Pinpoint the cell where the given text exists, returning its [X, Y] midpoint coordinate. 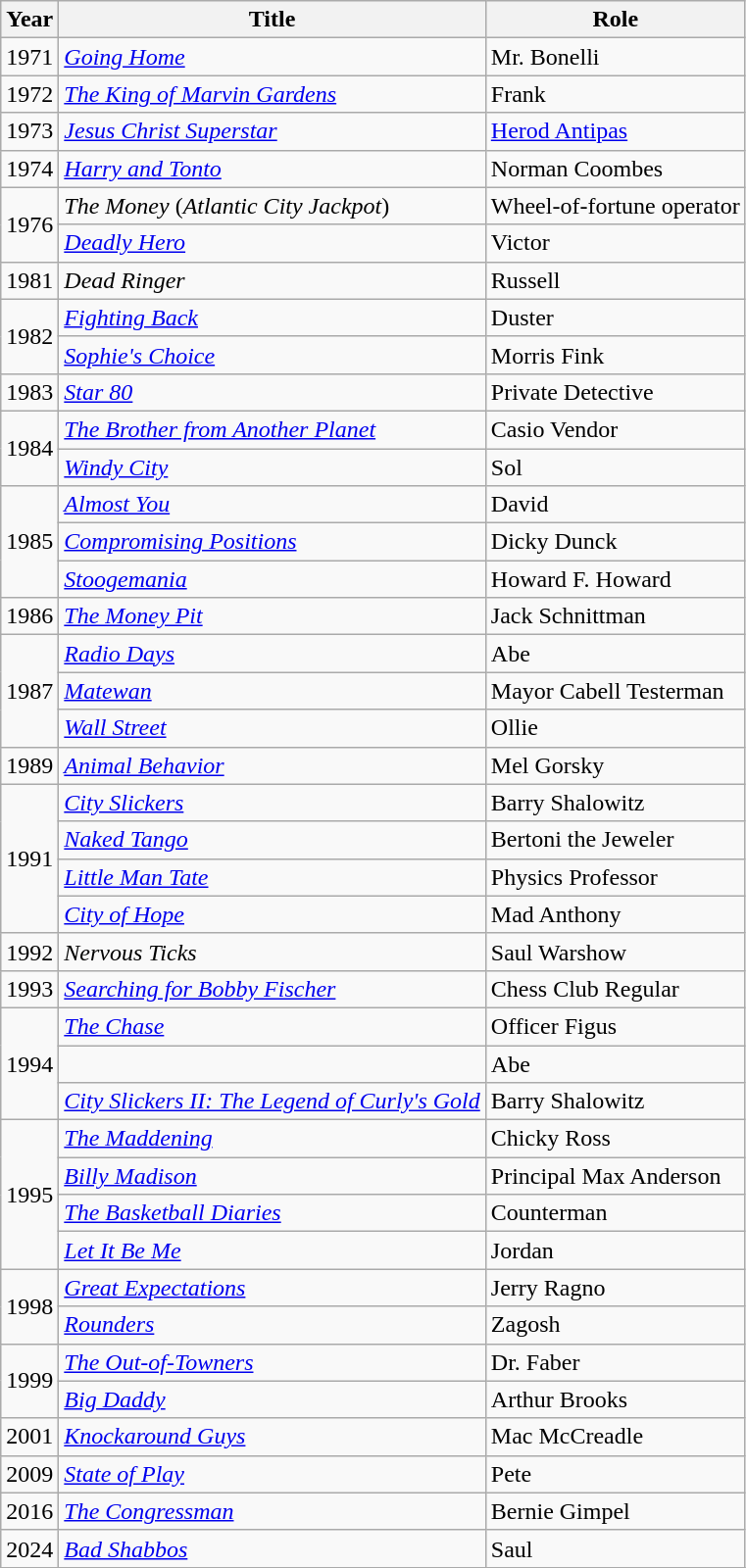
Mac McCreadle [616, 1437]
Norman Coombes [616, 169]
Nervous Ticks [273, 952]
Going Home [273, 57]
Saul [616, 1548]
Mr. Bonelli [616, 57]
Mad Anthony [616, 914]
Mayor Cabell Testerman [616, 691]
Physics Professor [616, 877]
1982 [29, 336]
Searching for Bobby Fischer [273, 989]
Harry and Tonto [273, 169]
City of Hope [273, 914]
Fighting Back [273, 318]
Dr. Faber [616, 1362]
Chess Club Regular [616, 989]
City Slickers [273, 803]
1972 [29, 94]
Private Detective [616, 392]
Pete [616, 1474]
Zagosh [616, 1325]
Role [616, 20]
Let It Be Me [273, 1250]
Knockaround Guys [273, 1437]
Duster [616, 318]
Star 80 [273, 392]
The Maddening [273, 1139]
The Basketball Diaries [273, 1213]
2009 [29, 1474]
The Congressman [273, 1511]
Casio Vendor [616, 429]
Billy Madison [273, 1176]
2001 [29, 1437]
Little Man Tate [273, 877]
Russell [616, 280]
Dead Ringer [273, 280]
1983 [29, 392]
Howard F. Howard [616, 579]
Officer Figus [616, 1026]
Great Expectations [273, 1288]
Herod Antipas [616, 131]
Compromising Positions [273, 542]
Bad Shabbos [273, 1548]
The Out-of-Towners [273, 1362]
The Money Pit [273, 616]
Year [29, 20]
Wall Street [273, 728]
Ollie [616, 728]
1976 [29, 224]
1971 [29, 57]
Rounders [273, 1325]
Counterman [616, 1213]
Sophie's Choice [273, 355]
Principal Max Anderson [616, 1176]
Jesus Christ Superstar [273, 131]
Deadly Hero [273, 243]
Animal Behavior [273, 765]
Dicky Dunck [616, 542]
Frank [616, 94]
Arthur Brooks [616, 1399]
Bertoni the Jeweler [616, 840]
Victor [616, 243]
The Money (Atlantic City Jackpot) [273, 206]
City Slickers II: The Legend of Curly's Gold [273, 1102]
David [616, 505]
Naked Tango [273, 840]
1995 [29, 1195]
1994 [29, 1063]
1986 [29, 616]
The Chase [273, 1026]
Jack Schnittman [616, 616]
1985 [29, 542]
Title [273, 20]
1981 [29, 280]
Sol [616, 467]
1998 [29, 1306]
Almost You [273, 505]
1984 [29, 448]
Morris Fink [616, 355]
Radio Days [273, 654]
1992 [29, 952]
Mel Gorsky [616, 765]
Stoogemania [273, 579]
1999 [29, 1381]
Big Daddy [273, 1399]
Matewan [273, 691]
The King of Marvin Gardens [273, 94]
2024 [29, 1548]
1973 [29, 131]
State of Play [273, 1474]
The Brother from Another Planet [273, 429]
1989 [29, 765]
Chicky Ross [616, 1139]
2016 [29, 1511]
Jordan [616, 1250]
Saul Warshow [616, 952]
Windy City [273, 467]
1993 [29, 989]
Wheel-of-fortune operator [616, 206]
Jerry Ragno [616, 1288]
1987 [29, 691]
1991 [29, 858]
1974 [29, 169]
Bernie Gimpel [616, 1511]
